Capture the cell that displays the provided text and extract its (x, y) central coordinate. 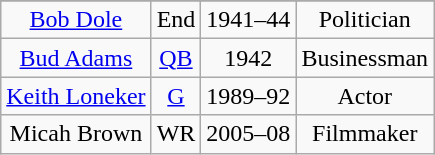
Businessman (365, 58)
2005–08 (248, 134)
WR (176, 134)
Politician (365, 20)
1989–92 (248, 96)
Actor (365, 96)
Bob Dole (76, 20)
1942 (248, 58)
Micah Brown (76, 134)
End (176, 20)
1941–44 (248, 20)
Keith Loneker (76, 96)
Bud Adams (76, 58)
G (176, 96)
Filmmaker (365, 134)
QB (176, 58)
